Return [x, y] of the center of cell containing provided text 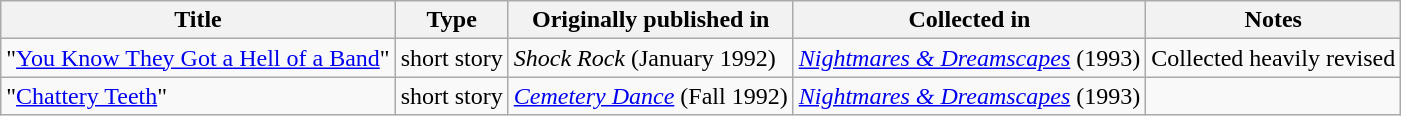
Shock Rock (January 1992) [650, 58]
"You Know They Got a Hell of a Band" [198, 58]
Collected heavily revised [1274, 58]
Title [198, 20]
Notes [1274, 20]
Collected in [970, 20]
Originally published in [650, 20]
Cemetery Dance (Fall 1992) [650, 96]
"Chattery Teeth" [198, 96]
Type [452, 20]
